Detect which cell encompasses the target text, then output its [x, y] center coordinate. 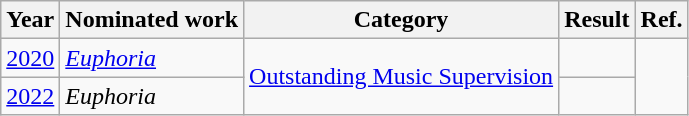
Outstanding Music Supervision [402, 77]
2020 [30, 58]
Ref. [662, 20]
Result [597, 20]
2022 [30, 96]
Year [30, 20]
Nominated work [152, 20]
Category [402, 20]
